Return (x, y) of the center of cell containing provided text 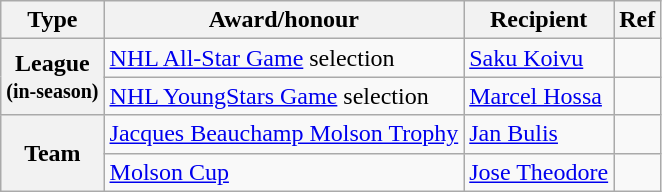
Saku Koivu (539, 58)
Jose Theodore (539, 172)
Jacques Beauchamp Molson Trophy (284, 134)
Type (52, 20)
Molson Cup (284, 172)
Award/honour (284, 20)
Ref (638, 20)
NHL YoungStars Game selection (284, 96)
Team (52, 153)
Jan Bulis (539, 134)
Marcel Hossa (539, 96)
League(in-season) (52, 77)
Recipient (539, 20)
NHL All-Star Game selection (284, 58)
